Output the [x, y] coordinate of the center of the cell containing the given text.  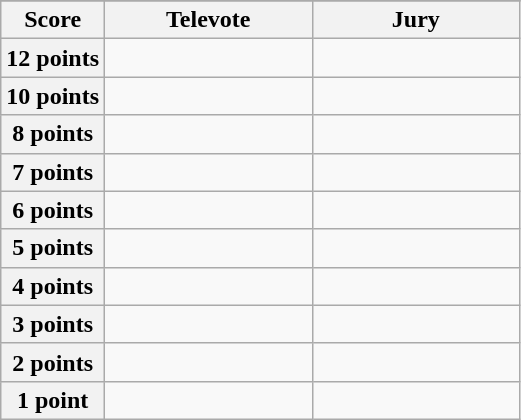
Score [53, 20]
7 points [53, 172]
3 points [53, 324]
8 points [53, 134]
2 points [53, 362]
10 points [53, 96]
1 point [53, 400]
5 points [53, 248]
12 points [53, 58]
Televote [209, 20]
6 points [53, 210]
Jury [416, 20]
4 points [53, 286]
